From the cell containing the given text, extract its center point as (x, y) coordinate. 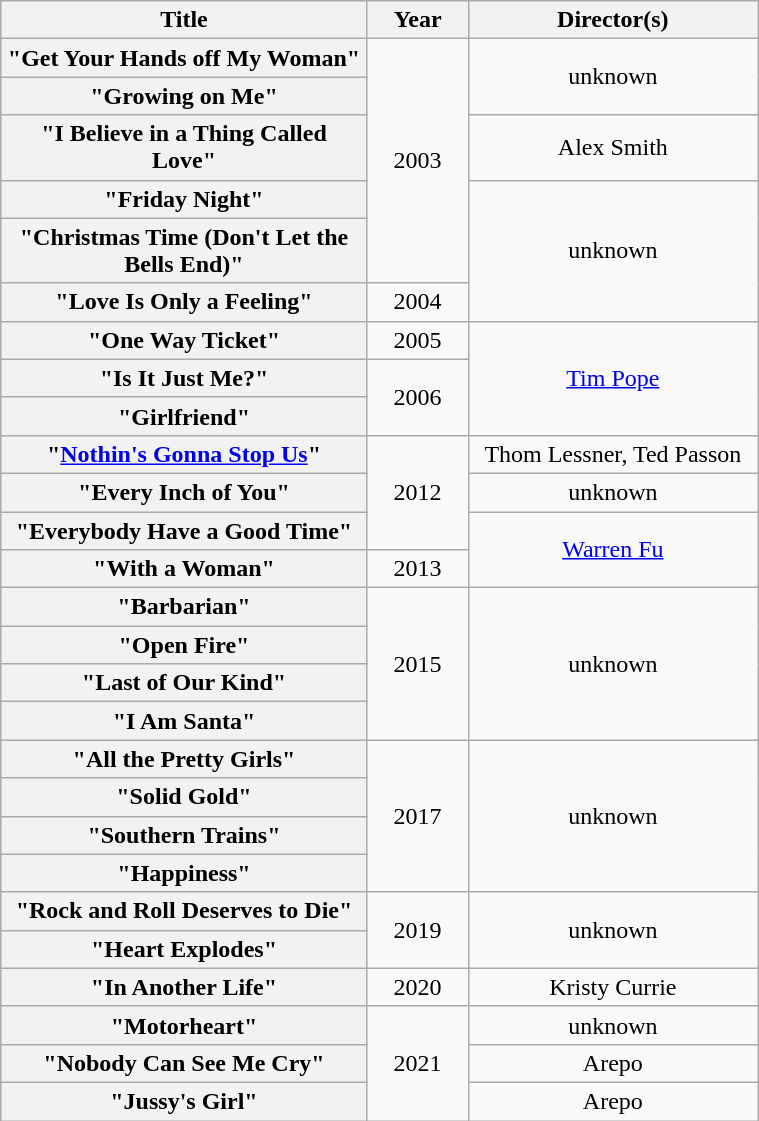
"Friday Night" (184, 199)
Kristy Currie (613, 987)
Alex Smith (613, 148)
"In Another Life" (184, 987)
"Every Inch of You" (184, 492)
"I Believe in a Thing Called Love" (184, 148)
2015 (418, 664)
"Girlfriend" (184, 416)
"Barbarian" (184, 607)
"All the Pretty Girls" (184, 759)
"Solid Gold" (184, 797)
2006 (418, 397)
Thom Lessner, Ted Passon (613, 454)
"Christmas Time (Don't Let the Bells End)" (184, 250)
"Open Fire" (184, 645)
"Jussy's Girl" (184, 1101)
2003 (418, 161)
2005 (418, 340)
Warren Fu (613, 550)
Director(s) (613, 20)
"Happiness" (184, 873)
"Heart Explodes" (184, 949)
"Nobody Can See Me Cry" (184, 1063)
Tim Pope (613, 378)
"Growing on Me" (184, 96)
"Love Is Only a Feeling" (184, 302)
"Everybody Have a Good Time" (184, 531)
"Motorheart" (184, 1025)
Title (184, 20)
"One Way Ticket" (184, 340)
"Rock and Roll Deserves to Die" (184, 911)
"Southern Trains" (184, 835)
"With a Woman" (184, 569)
2012 (418, 492)
"Is It Just Me?" (184, 378)
2004 (418, 302)
2017 (418, 816)
2019 (418, 930)
"Nothin's Gonna Stop Us" (184, 454)
"Last of Our Kind" (184, 683)
2021 (418, 1063)
"I Am Santa" (184, 721)
"Get Your Hands off My Woman" (184, 58)
2013 (418, 569)
Year (418, 20)
2020 (418, 987)
